Identify which cell holds the provided text, then report its (X, Y) central coordinate. 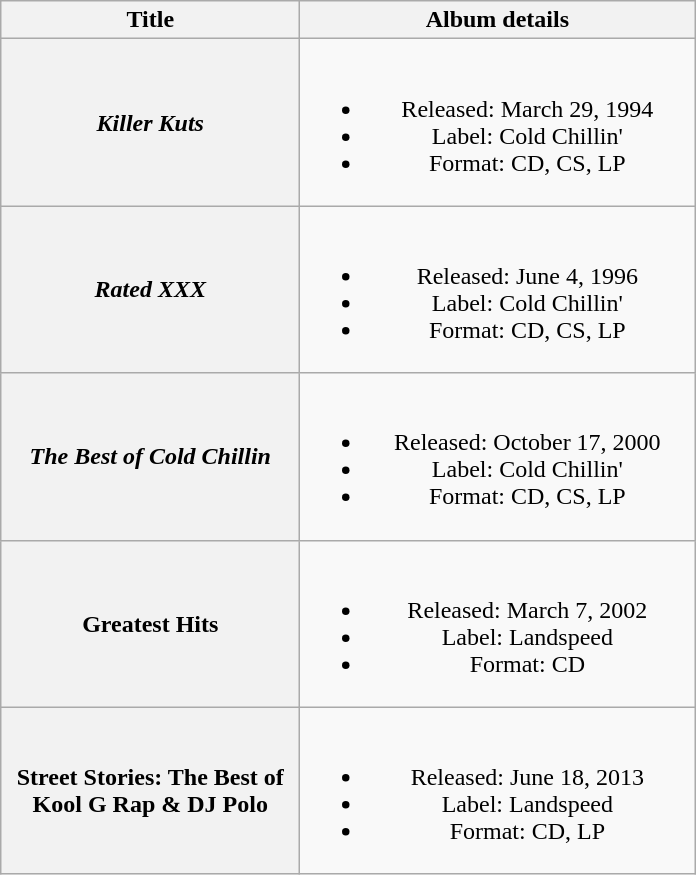
Released: June 18, 2013Label: LandspeedFormat: CD, LP (498, 790)
Street Stories: The Best of Kool G Rap & DJ Polo (150, 790)
Album details (498, 20)
The Best of Cold Chillin (150, 456)
Released: March 29, 1994Label: Cold Chillin'Format: CD, CS, LP (498, 122)
Released: March 7, 2002Label: LandspeedFormat: CD (498, 624)
Rated XXX (150, 290)
Title (150, 20)
Released: October 17, 2000Label: Cold Chillin'Format: CD, CS, LP (498, 456)
Released: June 4, 1996Label: Cold Chillin'Format: CD, CS, LP (498, 290)
Killer Kuts (150, 122)
Greatest Hits (150, 624)
